Determine the [x, y] coordinate at the center of the cell enclosing the given text.  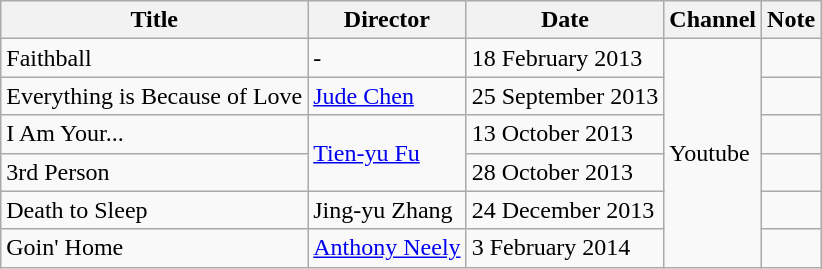
25 September 2013 [565, 96]
- [387, 58]
Anthony Neely [387, 248]
Note [792, 20]
3 February 2014 [565, 248]
Jude Chen [387, 96]
Youtube [713, 153]
Goin' Home [154, 248]
3rd Person [154, 172]
18 February 2013 [565, 58]
Death to Sleep [154, 210]
13 October 2013 [565, 134]
Tien-yu Fu [387, 153]
Director [387, 20]
Jing-yu Zhang [387, 210]
28 October 2013 [565, 172]
Title [154, 20]
Channel [713, 20]
Faithball [154, 58]
I Am Your... [154, 134]
24 December 2013 [565, 210]
Everything is Because of Love [154, 96]
Date [565, 20]
